Locate the cell with the specified text and output its [X, Y] center coordinate. 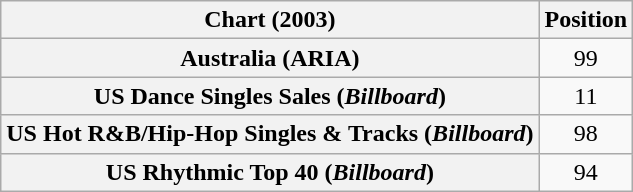
Australia (ARIA) [270, 58]
US Rhythmic Top 40 (Billboard) [270, 172]
94 [586, 172]
98 [586, 134]
Chart (2003) [270, 20]
US Hot R&B/Hip-Hop Singles & Tracks (Billboard) [270, 134]
11 [586, 96]
US Dance Singles Sales (Billboard) [270, 96]
99 [586, 58]
Position [586, 20]
